Locate the cell with the specified text and output its (x, y) center coordinate. 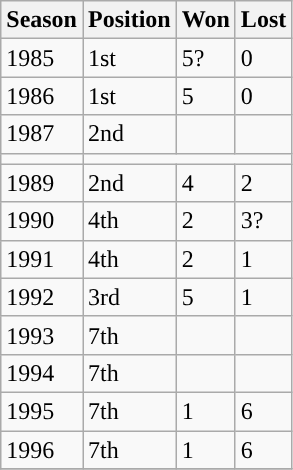
1995 (42, 411)
1990 (42, 221)
1996 (42, 449)
1989 (42, 183)
Position (129, 20)
1986 (42, 96)
3rd (129, 297)
3? (263, 221)
1987 (42, 134)
1992 (42, 297)
1994 (42, 373)
1985 (42, 58)
1991 (42, 259)
4 (206, 183)
1993 (42, 335)
Won (206, 20)
5? (206, 58)
Lost (263, 20)
Season (42, 20)
